Return the (X, Y) coordinate for the center point of the cell that contains the specified text.  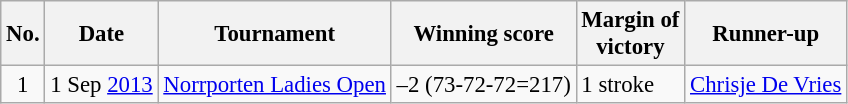
1 Sep 2013 (102, 85)
–2 (73-72-72=217) (484, 85)
Margin ofvictory (630, 34)
Runner-up (766, 34)
Tournament (274, 34)
Chrisje De Vries (766, 85)
1 stroke (630, 85)
1 (23, 85)
Date (102, 34)
Norrporten Ladies Open (274, 85)
No. (23, 34)
Winning score (484, 34)
